Output the (X, Y) coordinate of the center of the cell containing the given text.  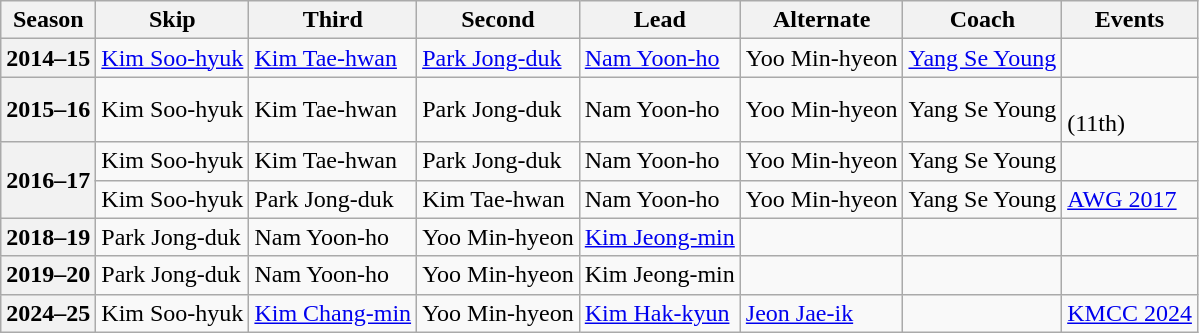
2019–20 (48, 275)
2014–15 (48, 58)
Second (498, 20)
AWG 2017 (1130, 199)
Lead (660, 20)
Alternate (822, 20)
(11th) (1130, 110)
2024–25 (48, 313)
2015–16 (48, 110)
Events (1130, 20)
Kim Hak-kyun (660, 313)
Season (48, 20)
Skip (172, 20)
Jeon Jae-ik (822, 313)
KMCC 2024 (1130, 313)
Kim Chang-min (333, 313)
Coach (982, 20)
2018–19 (48, 237)
Third (333, 20)
2016–17 (48, 180)
